Return [X, Y] of the center of cell containing provided text 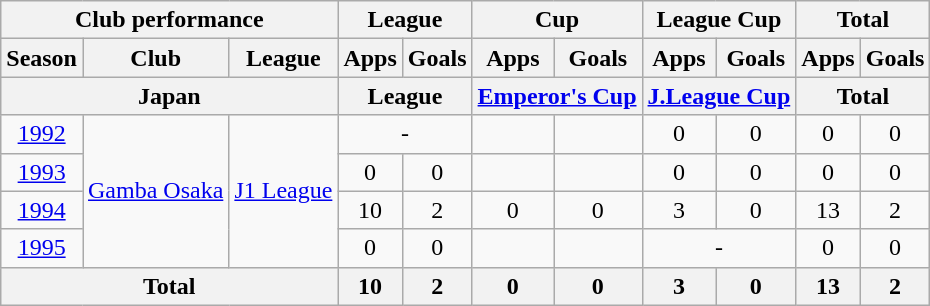
J1 League [284, 191]
1993 [42, 172]
1995 [42, 248]
Cup [557, 20]
League Cup [719, 20]
Season [42, 58]
1992 [42, 134]
Japan [170, 96]
Club [155, 58]
Emperor's Cup [557, 96]
J.League Cup [719, 96]
Gamba Osaka [155, 191]
Club performance [170, 20]
1994 [42, 210]
